Detect which cell encompasses the target text, then output its [X, Y] center coordinate. 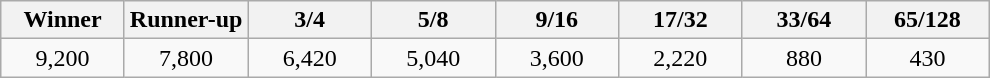
3/4 [310, 20]
2,220 [681, 58]
33/64 [804, 20]
5,040 [433, 58]
6,420 [310, 58]
65/128 [928, 20]
880 [804, 58]
7,800 [186, 58]
Winner [63, 20]
Runner-up [186, 20]
430 [928, 58]
3,600 [557, 58]
9,200 [63, 58]
9/16 [557, 20]
17/32 [681, 20]
5/8 [433, 20]
